For the text-containing cell, return its midpoint in [x, y] coordinate format. 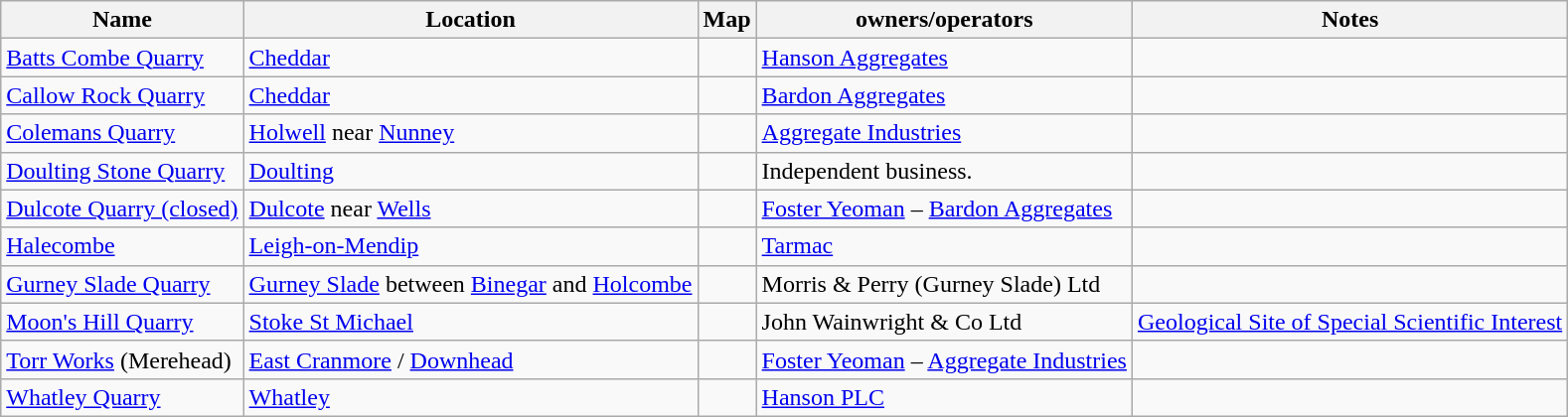
Foster Yeoman – Bardon Aggregates [944, 208]
Dulcote near Wells [471, 208]
Bardon Aggregates [944, 95]
East Cranmore / Downhead [471, 359]
Stoke St Michael [471, 322]
Morris & Perry (Gurney Slade) Ltd [944, 284]
Gurney Slade Quarry [122, 284]
Tarmac [944, 246]
Colemans Quarry [122, 133]
Map [727, 20]
Batts Combe Quarry [122, 58]
Gurney Slade between Binegar and Holcombe [471, 284]
John Wainwright & Co Ltd [944, 322]
Foster Yeoman – Aggregate Industries [944, 359]
Holwell near Nunney [471, 133]
Whatley Quarry [122, 397]
Geological Site of Special Scientific Interest [1349, 322]
Notes [1349, 20]
Leigh-on-Mendip [471, 246]
Torr Works (Merehead) [122, 359]
Independent business. [944, 171]
Doulting Stone Quarry [122, 171]
Callow Rock Quarry [122, 95]
Halecombe [122, 246]
Name [122, 20]
Aggregate Industries [944, 133]
Doulting [471, 171]
Moon's Hill Quarry [122, 322]
Whatley [471, 397]
Dulcote Quarry (closed) [122, 208]
Hanson Aggregates [944, 58]
Hanson PLC [944, 397]
owners/operators [944, 20]
Location [471, 20]
